Locate the cell with the specified text and output its [X, Y] center coordinate. 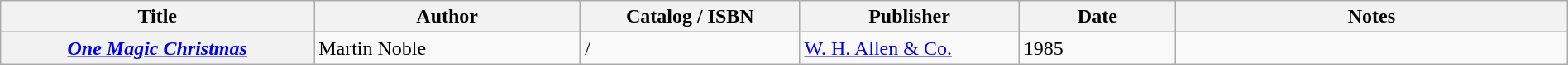
Notes [1372, 17]
Date [1097, 17]
Publisher [910, 17]
Title [157, 17]
/ [690, 48]
1985 [1097, 48]
Author [447, 17]
Catalog / ISBN [690, 17]
One Magic Christmas [157, 48]
Martin Noble [447, 48]
W. H. Allen & Co. [910, 48]
